Output the (x, y) coordinate of the center of the cell containing the given text.  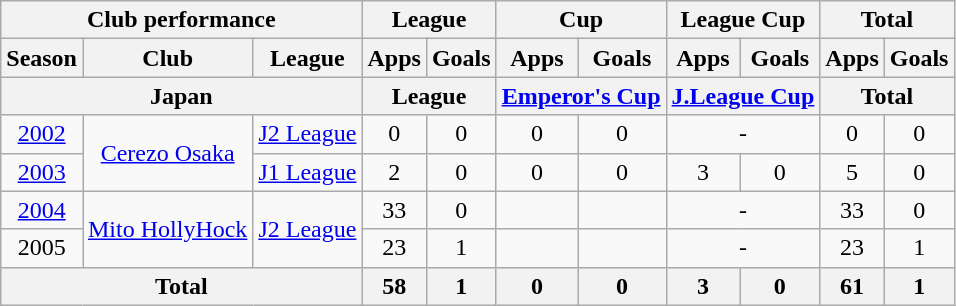
2 (394, 172)
2005 (42, 248)
Japan (182, 96)
2003 (42, 172)
J.League Cup (743, 96)
Club (167, 58)
League Cup (743, 20)
Season (42, 58)
Club performance (182, 20)
2002 (42, 134)
J1 League (308, 172)
Cerezo Osaka (167, 153)
Cup (581, 20)
61 (852, 286)
Emperor's Cup (581, 96)
58 (394, 286)
2004 (42, 210)
Mito HollyHock (167, 229)
5 (852, 172)
